Pinpoint the cell where the given text exists, returning its (x, y) midpoint coordinate. 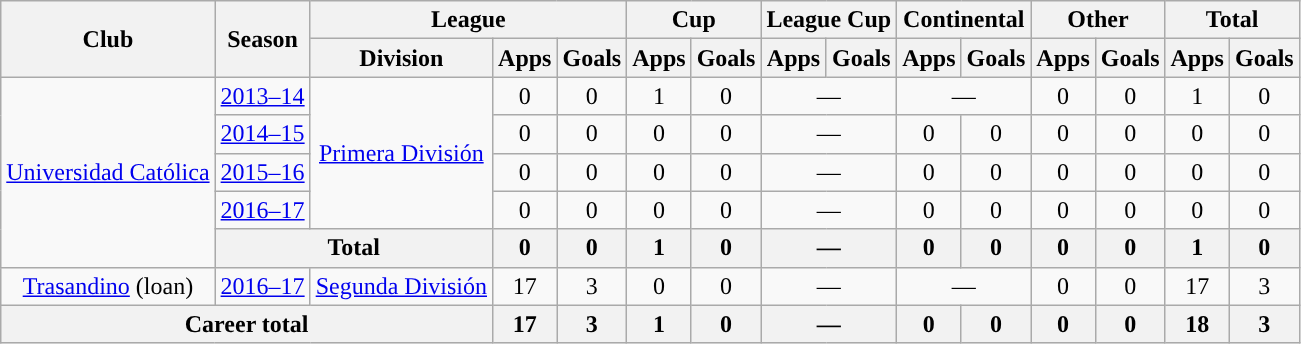
League (468, 20)
Club (108, 39)
Primera División (401, 153)
Cup (694, 20)
Season (262, 39)
18 (1197, 324)
Continental (964, 20)
League Cup (829, 20)
2013–14 (262, 96)
Segunda División (401, 286)
2014–15 (262, 134)
Career total (247, 324)
2015–16 (262, 172)
Universidad Católica (108, 172)
Other (1098, 20)
Division (401, 58)
Trasandino (loan) (108, 286)
